Locate the cell with the specified text and output its [X, Y] center coordinate. 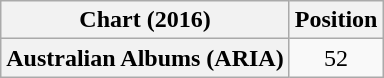
Chart (2016) [145, 20]
Australian Albums (ARIA) [145, 58]
Position [336, 20]
52 [336, 58]
